Provide the [x, y] coordinate of the cell's center where the given text is located.  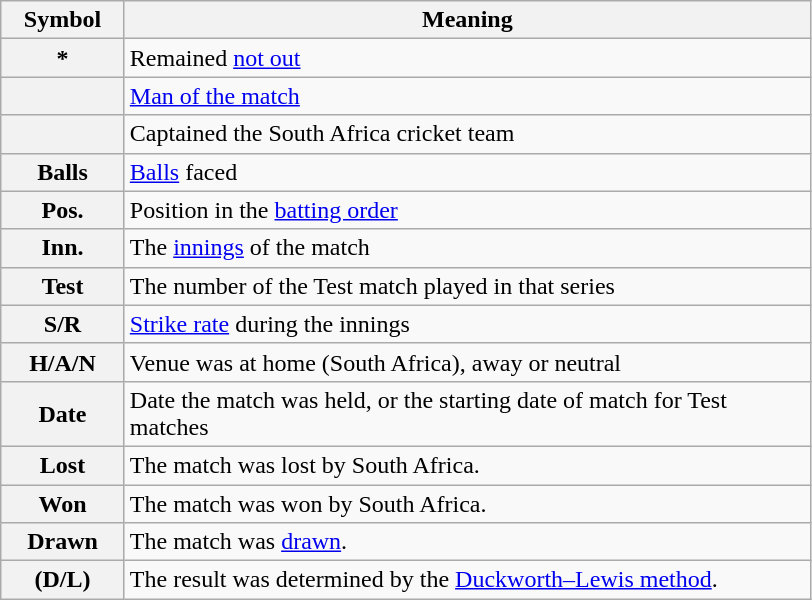
Date the match was held, or the starting date of match for Test matches [467, 414]
(D/L) [63, 580]
Meaning [467, 20]
Pos. [63, 210]
Date [63, 414]
Lost [63, 465]
The match was lost by South Africa. [467, 465]
Inn. [63, 248]
Man of the match [467, 96]
Balls faced [467, 172]
The match was drawn. [467, 542]
S/R [63, 324]
Balls [63, 172]
The result was determined by the Duckworth–Lewis method. [467, 580]
Strike rate during the innings [467, 324]
The match was won by South Africa. [467, 503]
Won [63, 503]
The number of the Test match played in that series [467, 286]
Symbol [63, 20]
* [63, 58]
Captained the South Africa cricket team [467, 134]
Test [63, 286]
Remained not out [467, 58]
Drawn [63, 542]
H/A/N [63, 362]
Position in the batting order [467, 210]
Venue was at home (South Africa), away or neutral [467, 362]
The innings of the match [467, 248]
